From the cell containing the given text, extract its center point as [X, Y] coordinate. 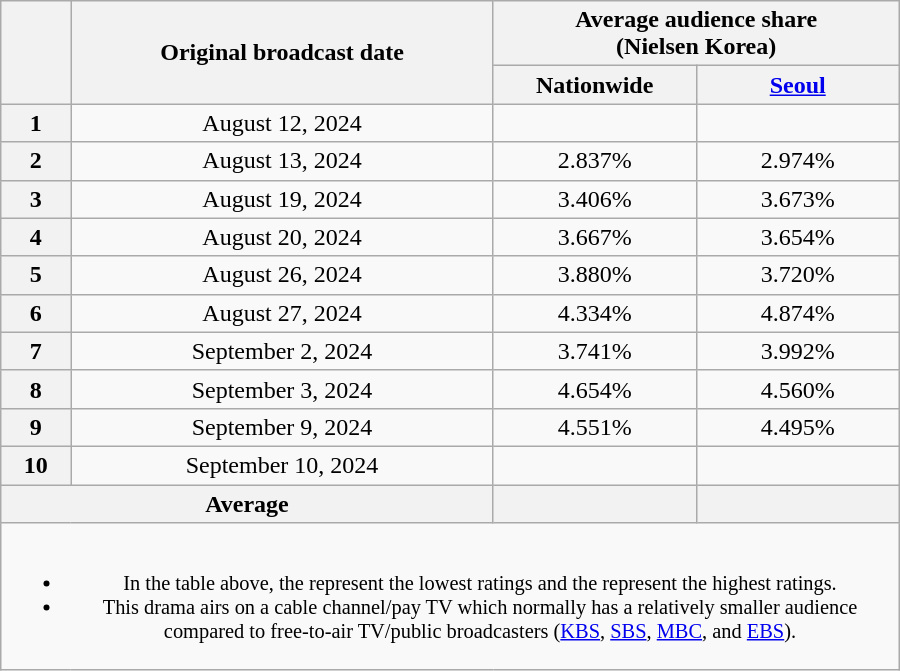
September 3, 2024 [282, 389]
4.874% [798, 313]
5 [36, 275]
4.654% [594, 389]
August 13, 2024 [282, 161]
September 10, 2024 [282, 465]
1 [36, 123]
6 [36, 313]
9 [36, 427]
4 [36, 237]
3.406% [594, 199]
September 2, 2024 [282, 351]
7 [36, 351]
3.880% [594, 275]
10 [36, 465]
2 [36, 161]
August 20, 2024 [282, 237]
September 9, 2024 [282, 427]
August 12, 2024 [282, 123]
4.551% [594, 427]
4.495% [798, 427]
4.560% [798, 389]
Average [247, 503]
3.654% [798, 237]
2.974% [798, 161]
3 [36, 199]
3.992% [798, 351]
3.667% [594, 237]
2.837% [594, 161]
Original broadcast date [282, 52]
4.334% [594, 313]
Nationwide [594, 85]
3.720% [798, 275]
3.741% [594, 351]
August 26, 2024 [282, 275]
August 27, 2024 [282, 313]
3.673% [798, 199]
Average audience share(Nielsen Korea) [696, 34]
8 [36, 389]
August 19, 2024 [282, 199]
Seoul [798, 85]
